Scan for the cell matching the given text and deliver its (X, Y) coordinate at center. 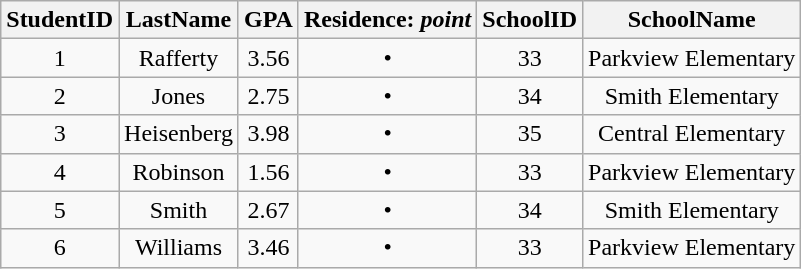
Robinson (179, 172)
GPA (268, 20)
Smith (179, 210)
2.75 (268, 96)
Residence: point (387, 20)
Rafferty (179, 58)
1 (60, 58)
Heisenberg (179, 134)
2 (60, 96)
SchoolID (530, 20)
StudentID (60, 20)
LastName (179, 20)
3.56 (268, 58)
1.56 (268, 172)
Williams (179, 248)
4 (60, 172)
3 (60, 134)
Central Elementary (692, 134)
5 (60, 210)
35 (530, 134)
3.98 (268, 134)
2.67 (268, 210)
Jones (179, 96)
3.46 (268, 248)
SchoolName (692, 20)
6 (60, 248)
